Extract the (X, Y) coordinate from the center of the cell holding the provided text.  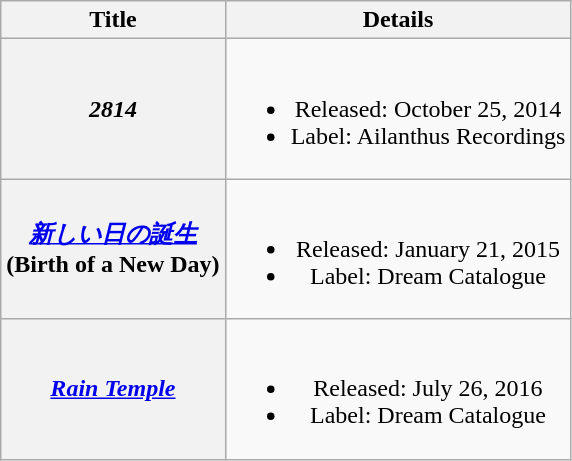
2814 (113, 109)
Released: January 21, 2015Label: Dream Catalogue (398, 249)
Rain Temple (113, 389)
Title (113, 20)
Released: July 26, 2016Label: Dream Catalogue (398, 389)
Details (398, 20)
新しい日の誕生(Birth of a New Day) (113, 249)
Released: October 25, 2014Label: Ailanthus Recordings (398, 109)
